Pinpoint the cell where the given text exists, returning its [X, Y] midpoint coordinate. 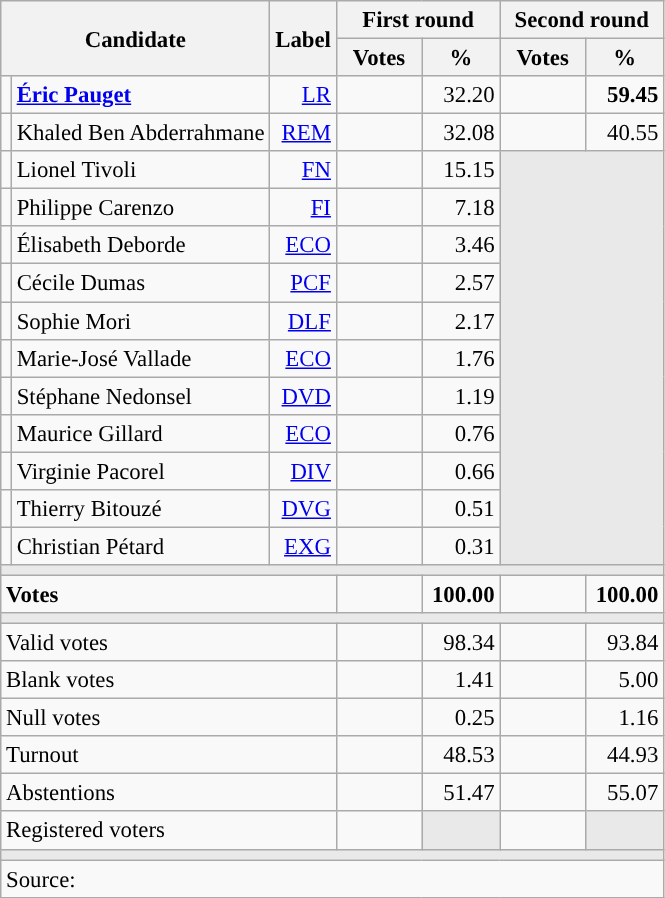
Registered voters [168, 831]
DVG [303, 509]
REM [303, 133]
5.00 [624, 680]
DIV [303, 471]
32.20 [461, 95]
PCF [303, 283]
93.84 [624, 643]
Lionel Tivoli [140, 170]
Source: [332, 879]
0.25 [461, 718]
48.53 [461, 755]
1.19 [461, 396]
1.76 [461, 358]
Philippe Carenzo [140, 208]
Éric Pauget [140, 95]
Abstentions [168, 793]
0.76 [461, 433]
First round [418, 20]
Christian Pétard [140, 546]
2.17 [461, 321]
Label [303, 38]
Élisabeth Deborde [140, 245]
0.66 [461, 471]
51.47 [461, 793]
32.08 [461, 133]
Maurice Gillard [140, 433]
1.41 [461, 680]
1.16 [624, 718]
15.15 [461, 170]
59.45 [624, 95]
Cécile Dumas [140, 283]
40.55 [624, 133]
Candidate [136, 38]
0.51 [461, 509]
Turnout [168, 755]
Valid votes [168, 643]
Second round [582, 20]
Blank votes [168, 680]
Stéphane Nedonsel [140, 396]
Virginie Pacorel [140, 471]
3.46 [461, 245]
55.07 [624, 793]
LR [303, 95]
FN [303, 170]
Khaled Ben Abderrahmane [140, 133]
0.31 [461, 546]
44.93 [624, 755]
Sophie Mori [140, 321]
DVD [303, 396]
Marie-José Vallade [140, 358]
Thierry Bitouzé [140, 509]
7.18 [461, 208]
FI [303, 208]
Null votes [168, 718]
DLF [303, 321]
EXG [303, 546]
2.57 [461, 283]
98.34 [461, 643]
